Detect which cell encompasses the target text, then output its [x, y] center coordinate. 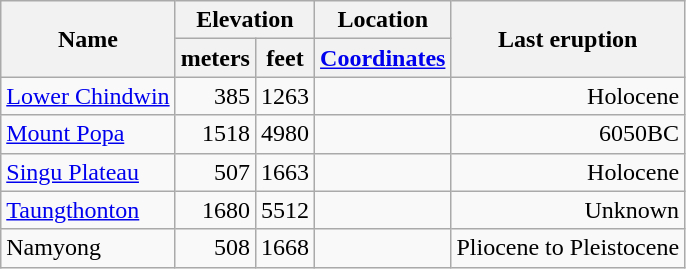
4980 [284, 134]
feet [284, 58]
Last eruption [568, 39]
Location [383, 20]
Mount Popa [88, 134]
1680 [215, 210]
507 [215, 172]
Singu Plateau [88, 172]
1518 [215, 134]
Lower Chindwin [88, 96]
508 [215, 248]
Elevation [244, 20]
385 [215, 96]
1668 [284, 248]
1663 [284, 172]
Unknown [568, 210]
5512 [284, 210]
1263 [284, 96]
Namyong [88, 248]
6050BC [568, 134]
Name [88, 39]
Coordinates [383, 58]
meters [215, 58]
Taungthonton [88, 210]
Pliocene to Pleistocene [568, 248]
